Pinpoint the cell where the given text exists, returning its (x, y) midpoint coordinate. 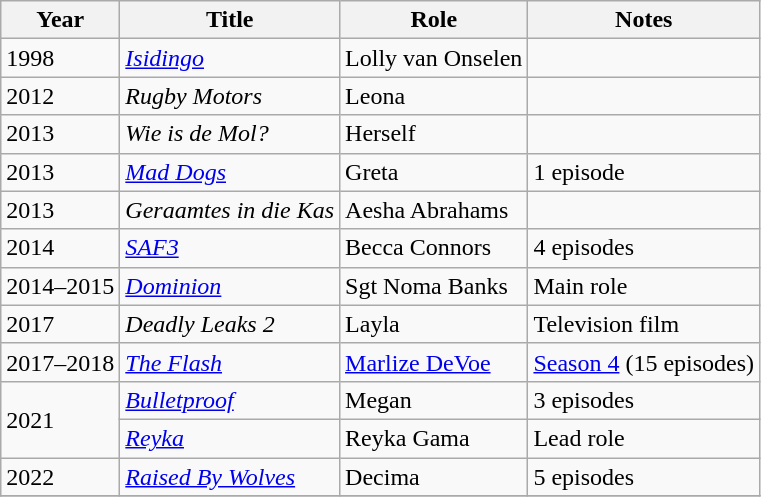
Mad Dogs (230, 172)
2014–2015 (60, 286)
Reyka Gama (434, 438)
Role (434, 20)
2022 (60, 477)
Lolly van Onselen (434, 58)
Sgt Noma Banks (434, 286)
Geraamtes in die Kas (230, 210)
Wie is de Mol? (230, 134)
Year (60, 20)
Becca Connors (434, 248)
Decima (434, 477)
The Flash (230, 362)
SAF3 (230, 248)
2012 (60, 96)
Megan (434, 400)
5 episodes (644, 477)
1998 (60, 58)
Bulletproof (230, 400)
Title (230, 20)
2017 (60, 324)
Aesha Abrahams (434, 210)
3 episodes (644, 400)
Lead role (644, 438)
2014 (60, 248)
Notes (644, 20)
Reyka (230, 438)
Deadly Leaks 2 (230, 324)
Isidingo (230, 58)
Raised By Wolves (230, 477)
1 episode (644, 172)
Season 4 (15 episodes) (644, 362)
Greta (434, 172)
Dominion (230, 286)
Rugby Motors (230, 96)
Main role (644, 286)
4 episodes (644, 248)
Layla (434, 324)
Herself (434, 134)
2021 (60, 419)
Leona (434, 96)
Television film (644, 324)
2017–2018 (60, 362)
Marlize DeVoe (434, 362)
